Identify which cell holds the provided text, then report its (X, Y) central coordinate. 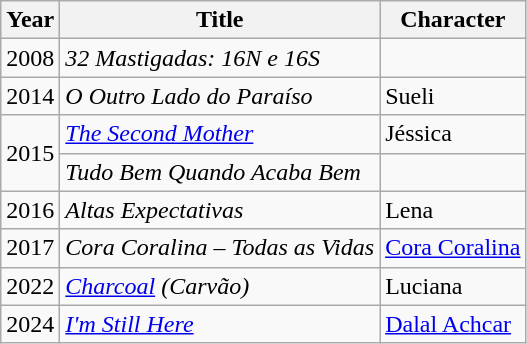
Lena (453, 210)
2015 (30, 153)
32 Mastigadas: 16N e 16S (220, 58)
Luciana (453, 286)
I'm Still Here (220, 324)
Tudo Bem Quando Acaba Bem (220, 172)
The Second Mother (220, 134)
2016 (30, 210)
Cora Coralina (453, 248)
2017 (30, 248)
Character (453, 20)
O Outro Lado do Paraíso (220, 96)
Title (220, 20)
Charcoal (Carvão) (220, 286)
2008 (30, 58)
Cora Coralina – Todas as Vidas (220, 248)
Jéssica (453, 134)
2014 (30, 96)
2024 (30, 324)
2022 (30, 286)
Altas Expectativas (220, 210)
Dalal Achcar (453, 324)
Sueli (453, 96)
Year (30, 20)
